Provide the (X, Y) coordinate of the cell's center where the given text is located.  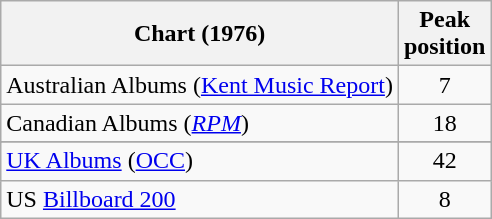
UK Albums (OCC) (200, 161)
8 (444, 199)
42 (444, 161)
Chart (1976) (200, 34)
18 (444, 123)
Australian Albums (Kent Music Report) (200, 85)
Canadian Albums (RPM) (200, 123)
US Billboard 200 (200, 199)
7 (444, 85)
Peakposition (444, 34)
